Detect which cell encompasses the target text, then output its [X, Y] center coordinate. 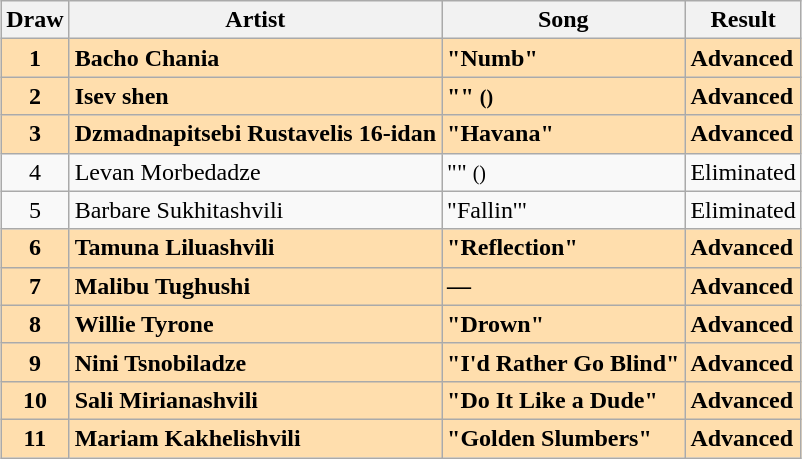
9 [35, 362]
11 [35, 438]
Tamuna Liluashvili [255, 248]
"I'd Rather Go Blind" [564, 362]
"Havana" [564, 134]
10 [35, 400]
6 [35, 248]
"Reflection" [564, 248]
"Numb" [564, 58]
Artist [255, 20]
"Do It Like a Dude" [564, 400]
— [564, 286]
4 [35, 172]
"Fallin'" [564, 210]
Draw [35, 20]
Levan Morbedadze [255, 172]
Result [743, 20]
Malibu Tughushi [255, 286]
Dzmadnapitsebi Rustavelis 16-idan [255, 134]
"Drown" [564, 324]
Mariam Kakhelishvili [255, 438]
Sali Mirianashvili [255, 400]
3 [35, 134]
"Golden Slumbers" [564, 438]
Nini Tsnobiladze [255, 362]
Barbare Sukhitashvili [255, 210]
5 [35, 210]
Bacho Chania [255, 58]
Willie Tyrone [255, 324]
7 [35, 286]
Song [564, 20]
1 [35, 58]
Isev shen [255, 96]
8 [35, 324]
2 [35, 96]
